Return [X, Y] of the center of cell containing provided text 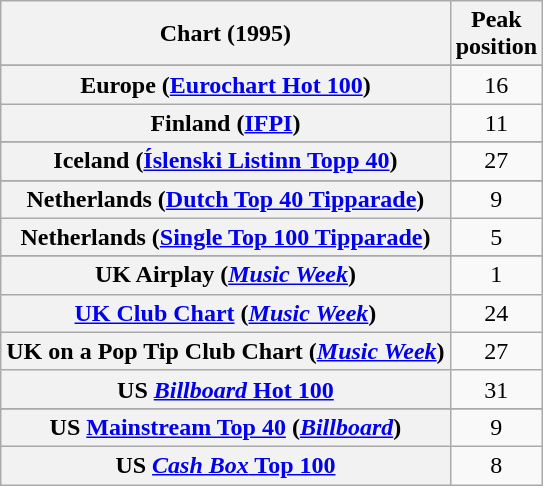
1 [496, 275]
Peakposition [496, 34]
11 [496, 123]
US Cash Box Top 100 [226, 465]
UK Club Chart (Music Week) [226, 313]
UK Airplay (Music Week) [226, 275]
31 [496, 389]
Iceland (Íslenski Listinn Topp 40) [226, 161]
US Mainstream Top 40 (Billboard) [226, 427]
UK on a Pop Tip Club Chart (Music Week) [226, 351]
Finland (IFPI) [226, 123]
Netherlands (Single Top 100 Tipparade) [226, 237]
24 [496, 313]
16 [496, 85]
Netherlands (Dutch Top 40 Tipparade) [226, 199]
US Billboard Hot 100 [226, 389]
Europe (Eurochart Hot 100) [226, 85]
5 [496, 237]
8 [496, 465]
Chart (1995) [226, 34]
